From the cell containing the given text, extract its center point as [x, y] coordinate. 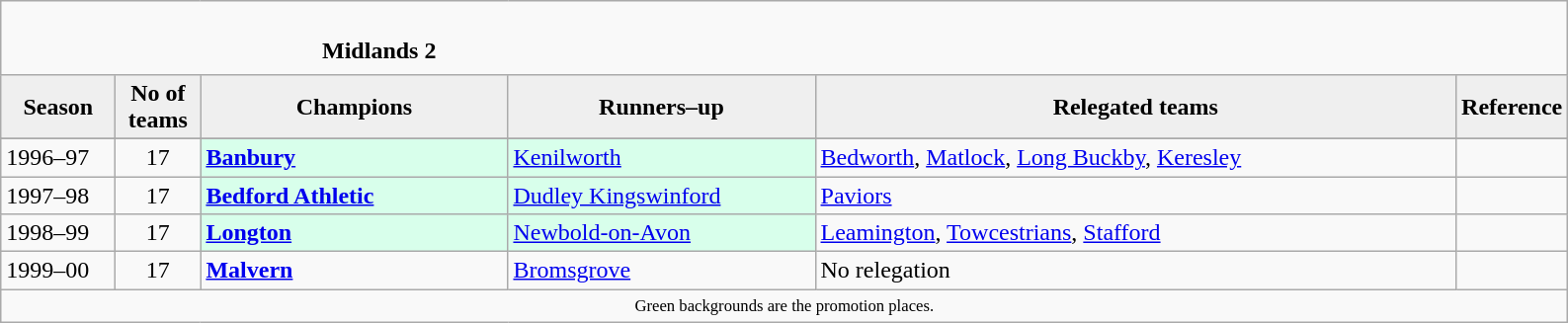
Leamington, Towcestrians, Stafford [1136, 233]
Kenilworth [662, 157]
Paviors [1136, 195]
Champions [354, 107]
Dudley Kingswinford [662, 195]
Malvern [354, 271]
No of teams [158, 107]
Bedworth, Matlock, Long Buckby, Keresley [1136, 157]
Season [58, 107]
Longton [354, 233]
Relegated teams [1136, 107]
1996–97 [58, 157]
Reference [1512, 107]
1997–98 [58, 195]
Runners–up [662, 107]
1998–99 [58, 233]
Newbold-on-Avon [662, 233]
No relegation [1136, 271]
Bedford Athletic [354, 195]
Green backgrounds are the promotion places. [784, 306]
1999–00 [58, 271]
Bromsgrove [662, 271]
Banbury [354, 157]
